Capture the cell that displays the provided text and extract its [X, Y] central coordinate. 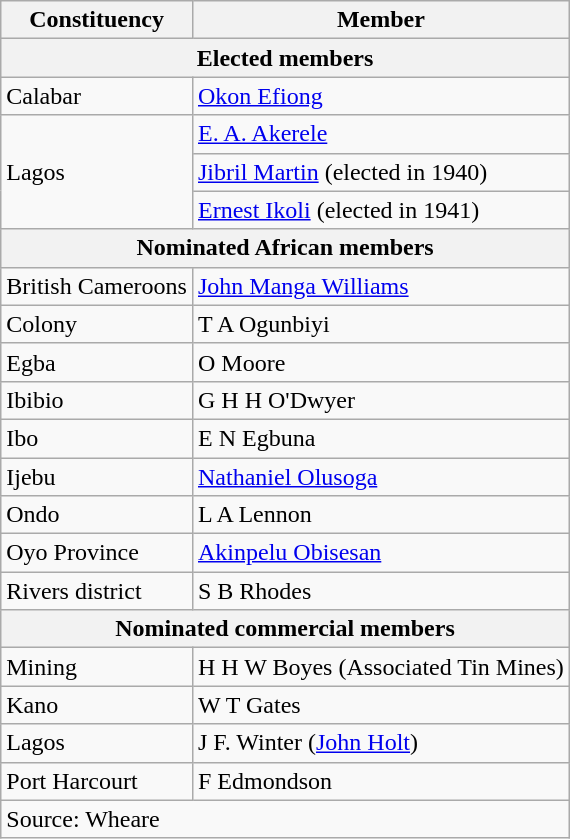
E N Egbuna [380, 438]
G H H O'Dwyer [380, 400]
Member [380, 20]
F Edmondson [380, 781]
S B Rhodes [380, 591]
Rivers district [97, 591]
L A Lennon [380, 515]
Ijebu [97, 477]
Elected members [286, 58]
Okon Efiong [380, 96]
E. A. Akerele [380, 134]
Ernest Ikoli (elected in 1941) [380, 210]
Ondo [97, 515]
H H W Boyes (Associated Tin Mines) [380, 667]
Oyo Province [97, 553]
Port Harcourt [97, 781]
Kano [97, 705]
Ibo [97, 438]
J F. Winter (John Holt) [380, 743]
Jibril Martin (elected in 1940) [380, 172]
Colony [97, 324]
O Moore [380, 362]
Source: Wheare [286, 819]
Nominated commercial members [286, 629]
Ibibio [97, 400]
T A Ogunbiyi [380, 324]
British Cameroons [97, 286]
Nominated African members [286, 248]
Egba [97, 362]
Akinpelu Obisesan [380, 553]
Constituency [97, 20]
Calabar [97, 96]
John Manga Williams [380, 286]
Nathaniel Olusoga [380, 477]
W T Gates [380, 705]
Mining [97, 667]
